Identify which cell holds the provided text, then report its [X, Y] central coordinate. 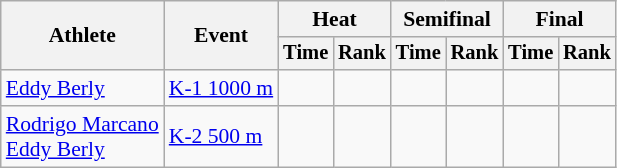
K-2 500 m [221, 136]
Semifinal [447, 19]
Final [559, 19]
K-1 1000 m [221, 88]
Heat [334, 19]
Event [221, 36]
Eddy Berly [82, 88]
Athlete [82, 36]
Rodrigo MarcanoEddy Berly [82, 136]
